Locate the cell with the specified text and output its (x, y) center coordinate. 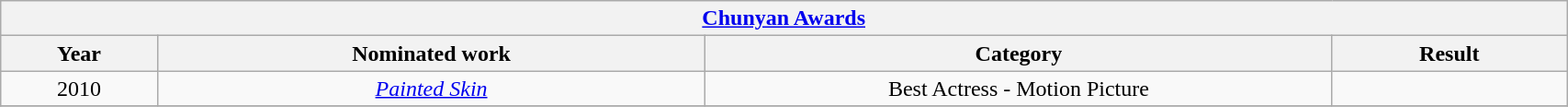
Chunyan Awards (784, 18)
Result (1450, 53)
2010 (79, 89)
Nominated work (432, 53)
Best Actress - Motion Picture (1019, 89)
Category (1019, 53)
Year (79, 53)
Painted Skin (432, 89)
